Output the [x, y] coordinate of the center of the cell containing the given text.  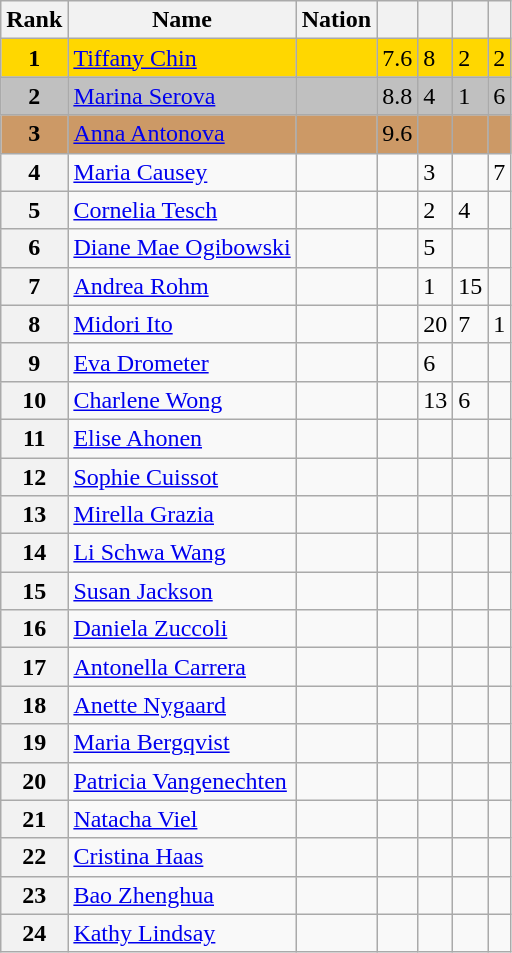
Cornelia Tesch [182, 210]
11 [34, 438]
Elise Ahonen [182, 438]
Diane Mae Ogibowski [182, 248]
Name [182, 20]
Susan Jackson [182, 591]
9.6 [398, 134]
Maria Causey [182, 172]
Mirella Grazia [182, 515]
21 [34, 819]
19 [34, 743]
Sophie Cuissot [182, 477]
Nation [336, 20]
Li Schwa Wang [182, 553]
18 [34, 705]
Daniela Zuccoli [182, 629]
Eva Drometer [182, 362]
12 [34, 477]
Maria Bergqvist [182, 743]
Anna Antonova [182, 134]
24 [34, 933]
Patricia Vangenechten [182, 781]
16 [34, 629]
23 [34, 895]
7.6 [398, 58]
22 [34, 857]
Midori Ito [182, 324]
Kathy Lindsay [182, 933]
Antonella Carrera [182, 667]
Bao Zhenghua [182, 895]
14 [34, 553]
Cristina Haas [182, 857]
Anette Nygaard [182, 705]
Andrea Rohm [182, 286]
9 [34, 362]
8.8 [398, 96]
10 [34, 400]
Marina Serova [182, 96]
17 [34, 667]
Natacha Viel [182, 819]
Rank [34, 20]
Tiffany Chin [182, 58]
Charlene Wong [182, 400]
